For the text-containing cell, return its midpoint in [x, y] coordinate format. 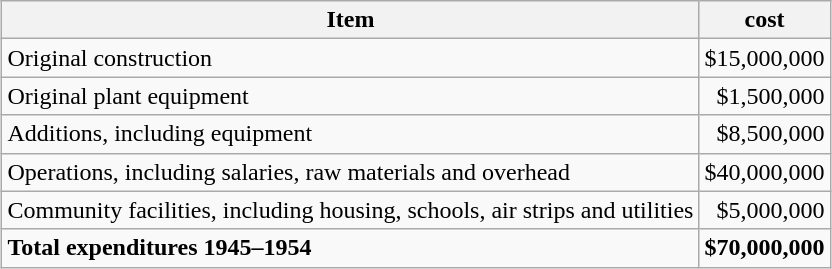
$1,500,000 [764, 96]
$15,000,000 [764, 58]
$70,000,000 [764, 248]
Original plant equipment [350, 96]
Item [350, 20]
Community facilities, including housing, schools, air strips and utilities [350, 210]
Additions, including equipment [350, 134]
cost [764, 20]
Original construction [350, 58]
Total expenditures 1945–1954 [350, 248]
Operations, including salaries, raw materials and overhead [350, 172]
$40,000,000 [764, 172]
$5,000,000 [764, 210]
$8,500,000 [764, 134]
